Pinpoint the cell where the given text exists, returning its [x, y] midpoint coordinate. 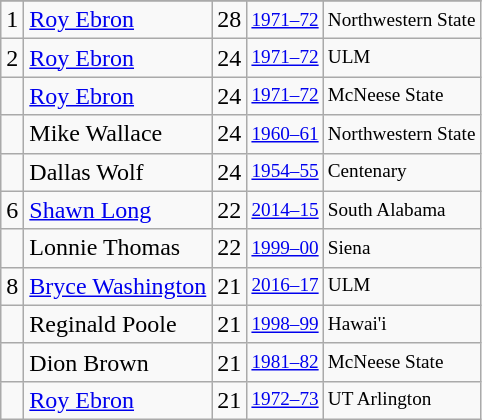
1998–99 [285, 324]
Hawai'i [402, 324]
Centenary [402, 172]
28 [230, 20]
Lonnie Thomas [118, 248]
Dion Brown [118, 362]
Reginald Poole [118, 324]
1960–61 [285, 134]
2016–17 [285, 286]
1972–73 [285, 400]
1999–00 [285, 248]
Dallas Wolf [118, 172]
Shawn Long [118, 210]
2 [12, 58]
Siena [402, 248]
2014–15 [285, 210]
UT Arlington [402, 400]
Bryce Washington [118, 286]
8 [12, 286]
1981–82 [285, 362]
1954–55 [285, 172]
1 [12, 20]
South Alabama [402, 210]
Mike Wallace [118, 134]
6 [12, 210]
